Extract the (x, y) coordinate from the center of the cell holding the provided text.  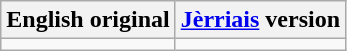
Jèrriais version (260, 20)
English original (88, 20)
